Extract the [X, Y] coordinate from the center of the cell holding the provided text.  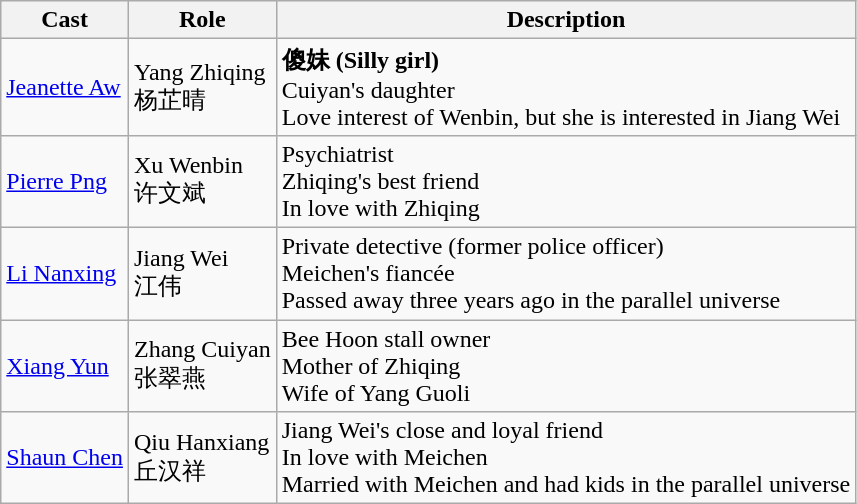
Jiang Wei 江伟 [202, 273]
Li Nanxing [65, 273]
Role [202, 20]
Bee Hoon stall owner Mother of Zhiqing Wife of Yang Guoli [566, 366]
Zhang Cuiyan 张翠燕 [202, 366]
Description [566, 20]
Yang Zhiqing 杨芷晴 [202, 88]
Xu Wenbin 许文斌 [202, 181]
Xiang Yun [65, 366]
Private detective (former police officer) Meichen's fiancée Passed away three years ago in the parallel universe [566, 273]
Cast [65, 20]
Jeanette Aw [65, 88]
Psychiatrist Zhiqing's best friend In love with Zhiqing [566, 181]
傻妹 (Silly girl) Cuiyan's daughter Love interest of Wenbin, but she is interested in Jiang Wei [566, 88]
Jiang Wei's close and loyal friend In love with Meichen Married with Meichen and had kids in the parallel universe [566, 458]
Qiu Hanxiang 丘汉祥 [202, 458]
Pierre Png [65, 181]
Shaun Chen [65, 458]
